Return the (x, y) coordinate for the center point of the cell that contains the specified text.  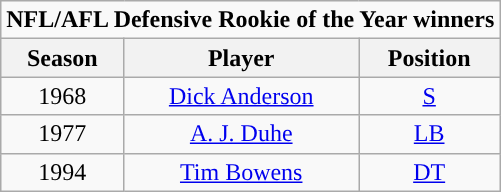
Player (242, 58)
A. J. Duhe (242, 134)
DT (430, 172)
Dick Anderson (242, 96)
Season (62, 58)
Position (430, 58)
1968 (62, 96)
LB (430, 134)
S (430, 96)
NFL/AFL Defensive Rookie of the Year winners (250, 20)
1977 (62, 134)
Tim Bowens (242, 172)
1994 (62, 172)
